For the text-containing cell, return its midpoint in (x, y) coordinate format. 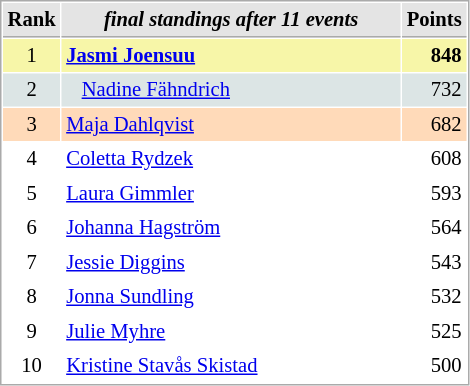
Laura Gimmler (232, 194)
10 (32, 366)
Maja Dahlqvist (232, 124)
1 (32, 56)
final standings after 11 events (232, 20)
2 (32, 90)
Kristine Stavås Skistad (232, 366)
3 (32, 124)
Julie Myhre (232, 332)
9 (32, 332)
Jessie Diggins (232, 262)
8 (32, 296)
Johanna Hagström (232, 228)
525 (434, 332)
543 (434, 262)
564 (434, 228)
532 (434, 296)
608 (434, 158)
682 (434, 124)
Coletta Rydzek (232, 158)
Jasmi Joensuu (232, 56)
7 (32, 262)
848 (434, 56)
4 (32, 158)
500 (434, 366)
593 (434, 194)
732 (434, 90)
Jonna Sundling (232, 296)
Nadine Fähndrich (232, 90)
Rank (32, 20)
6 (32, 228)
5 (32, 194)
Points (434, 20)
